Find where the given text appears and provide that cell's center as (x, y) coordinate. 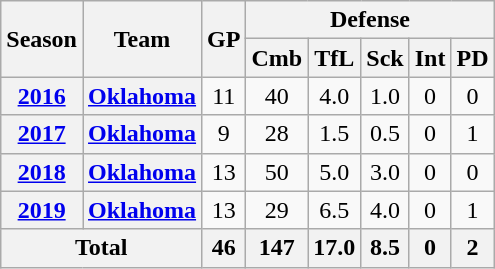
147 (277, 248)
Season (42, 39)
9 (224, 134)
17.0 (334, 248)
28 (277, 134)
6.5 (334, 210)
2019 (42, 210)
2017 (42, 134)
40 (277, 96)
2018 (42, 172)
0.5 (385, 134)
11 (224, 96)
TfL (334, 58)
Team (142, 39)
Int (430, 58)
Sck (385, 58)
PD (472, 58)
29 (277, 210)
2016 (42, 96)
Cmb (277, 58)
1.0 (385, 96)
Total (102, 248)
3.0 (385, 172)
5.0 (334, 172)
GP (224, 39)
Defense (370, 20)
50 (277, 172)
46 (224, 248)
8.5 (385, 248)
1.5 (334, 134)
2 (472, 248)
